Extract the (X, Y) coordinate from the center of the cell holding the provided text.  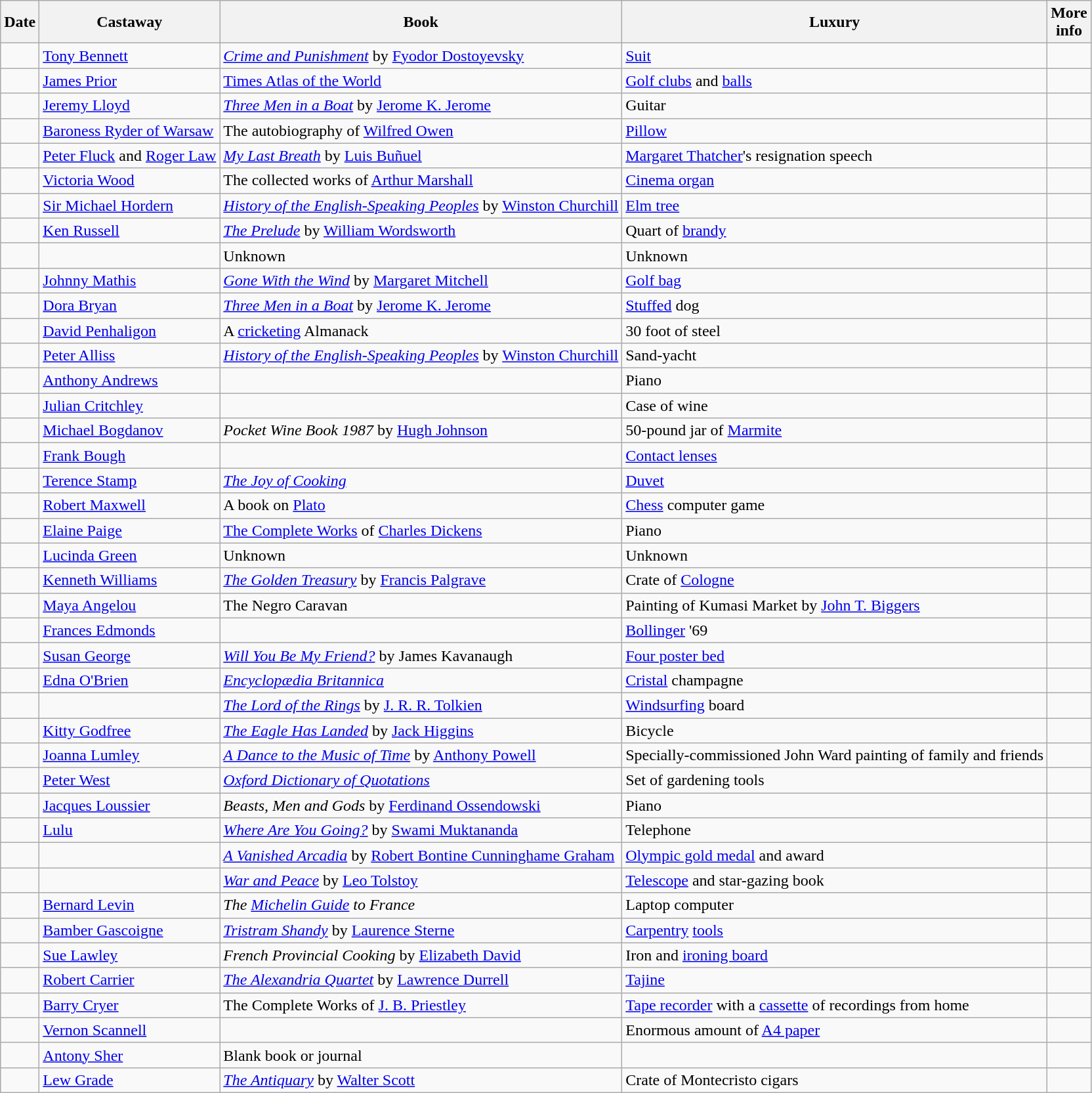
Frances Edmonds (130, 630)
Antony Sher (130, 1055)
Set of gardening tools (835, 781)
Blank book or journal (421, 1055)
Baroness Ryder of Warsaw (130, 131)
Date (20, 22)
Bollinger '69 (835, 630)
Pillow (835, 131)
Where Are You Going? by Swami Muktananda (421, 830)
Will You Be My Friend? by James Kavanaugh (421, 655)
Michael Bogdanov (130, 431)
Windsurfing board (835, 705)
Barry Cryer (130, 1005)
Dora Bryan (130, 305)
Oxford Dictionary of Quotations (421, 781)
Tape recorder with a cassette of recordings from home (835, 1005)
Crate of Montecristo cigars (835, 1080)
Golf clubs and balls (835, 81)
French Provincial Cooking by Elizabeth David (421, 955)
Jeremy Lloyd (130, 106)
Telescope and star-gazing book (835, 880)
Olympic gold medal and award (835, 855)
Sue Lawley (130, 955)
The Joy of Cooking (421, 481)
Pocket Wine Book 1987 by Hugh Johnson (421, 431)
A cricketing Almanack (421, 330)
War and Peace by Leo Tolstoy (421, 880)
Castaway (130, 22)
Terence Stamp (130, 481)
Painting of Kumasi Market by John T. Biggers (835, 605)
Beasts, Men and Gods by Ferdinand Ossendowski (421, 805)
Frank Bough (130, 456)
Jacques Loussier (130, 805)
Iron and ironing board (835, 955)
Lew Grade (130, 1080)
The Antiquary by Walter Scott (421, 1080)
Edna O'Brien (130, 680)
Peter West (130, 781)
Margaret Thatcher's resignation speech (835, 156)
The Complete Works of Charles Dickens (421, 530)
Bamber Gascoigne (130, 930)
Laptop computer (835, 905)
The Complete Works of J. B. Priestley (421, 1005)
David Penhaligon (130, 330)
The Lord of the Rings by J. R. R. Tolkien (421, 705)
Bicycle (835, 731)
Sir Michael Hordern (130, 205)
James Prior (130, 81)
Peter Fluck and Roger Law (130, 156)
Ken Russell (130, 230)
Moreinfo (1070, 22)
Carpentry tools (835, 930)
Stuffed dog (835, 305)
Luxury (835, 22)
Susan George (130, 655)
Peter Alliss (130, 356)
A Vanished Arcadia by Robert Bontine Cunninghame Graham (421, 855)
Victoria Wood (130, 181)
The autobiography of Wilfred Owen (421, 131)
Book (421, 22)
Four poster bed (835, 655)
Tajine (835, 980)
Joanna Lumley (130, 756)
Elm tree (835, 205)
Crime and Punishment by Fyodor Dostoyevsky (421, 56)
Tony Bennett (130, 56)
Anthony Andrews (130, 381)
Suit (835, 56)
Kitty Godfree (130, 731)
Sand-yacht (835, 356)
30 foot of steel (835, 330)
Duvet (835, 481)
Robert Carrier (130, 980)
Guitar (835, 106)
Johnny Mathis (130, 280)
The Alexandria Quartet by Lawrence Durrell (421, 980)
The Eagle Has Landed by Jack Higgins (421, 731)
Encyclopædia Britannica (421, 680)
50-pound jar of Marmite (835, 431)
The collected works of Arthur Marshall (421, 181)
Gone With the Wind by Margaret Mitchell (421, 280)
Vernon Scannell (130, 1030)
Maya Angelou (130, 605)
Elaine Paige (130, 530)
The Michelin Guide to France (421, 905)
Tristram Shandy by Laurence Sterne (421, 930)
Lucinda Green (130, 555)
Enormous amount of A4 paper (835, 1030)
My Last Breath by Luis Buñuel (421, 156)
Crate of Cologne (835, 580)
Lulu (130, 830)
Contact lenses (835, 456)
Bernard Levin (130, 905)
Case of wine (835, 406)
Kenneth Williams (130, 580)
The Negro Caravan (421, 605)
A Dance to the Music of Time by Anthony Powell (421, 756)
The Prelude by William Wordsworth (421, 230)
Quart of brandy (835, 230)
Cinema organ (835, 181)
Cristal champagne (835, 680)
Julian Critchley (130, 406)
The Golden Treasury by Francis Palgrave (421, 580)
Times Atlas of the World (421, 81)
Golf bag (835, 280)
A book on Plato (421, 505)
Robert Maxwell (130, 505)
Specially-commissioned John Ward painting of family and friends (835, 756)
Telephone (835, 830)
Chess computer game (835, 505)
